Capture the cell that displays the provided text and extract its [x, y] central coordinate. 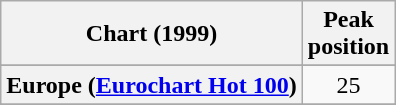
Peakposition [348, 34]
25 [348, 85]
Europe (Eurochart Hot 100) [152, 85]
Chart (1999) [152, 34]
